Identify which cell holds the provided text, then report its [X, Y] central coordinate. 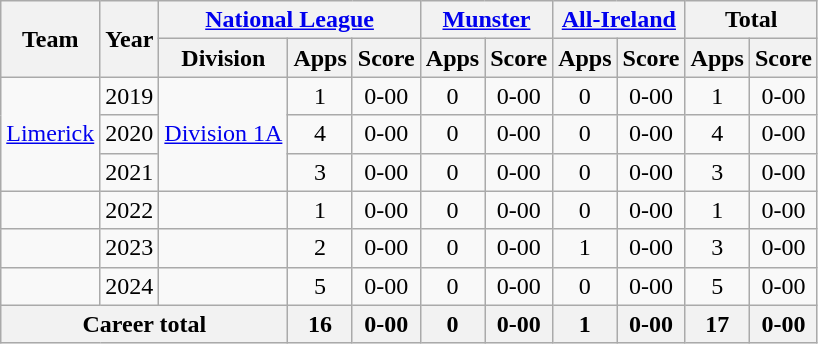
All-Ireland [619, 20]
Career total [144, 324]
2020 [130, 134]
National League [290, 20]
2022 [130, 210]
Limerick [50, 134]
2024 [130, 286]
Team [50, 39]
16 [320, 324]
2023 [130, 248]
Division 1A [224, 134]
2019 [130, 96]
Year [130, 39]
Division [224, 58]
Munster [486, 20]
2 [320, 248]
17 [717, 324]
2021 [130, 172]
Total [751, 20]
